Scan for the cell matching the given text and deliver its (x, y) coordinate at center. 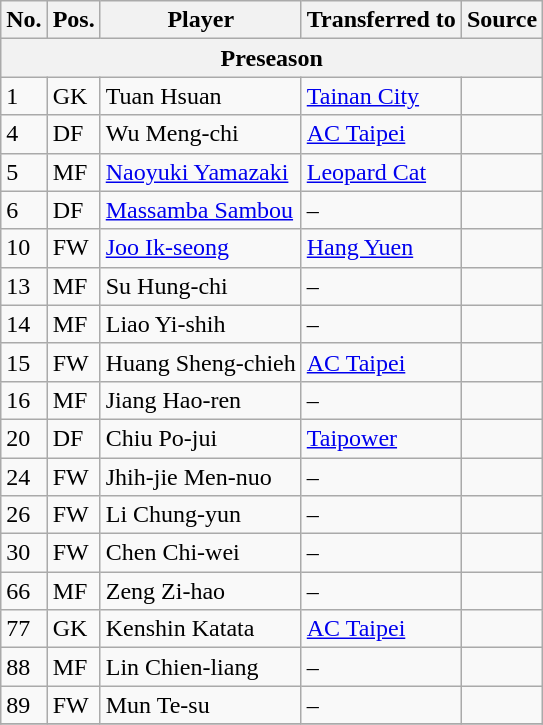
Massamba Sambou (200, 210)
Su Hung-chi (200, 286)
77 (24, 629)
14 (24, 324)
Transferred to (381, 20)
Jhih-jie Men-nuo (200, 477)
Source (502, 20)
26 (24, 515)
10 (24, 248)
Li Chung-yun (200, 515)
Chen Chi-wei (200, 553)
Naoyuki Yamazaki (200, 172)
Lin Chien-liang (200, 667)
4 (24, 134)
89 (24, 705)
Preseason (272, 58)
Leopard Cat (381, 172)
Chiu Po-jui (200, 438)
20 (24, 438)
66 (24, 591)
Mun Te-su (200, 705)
Jiang Hao-ren (200, 400)
1 (24, 96)
6 (24, 210)
Tainan City (381, 96)
Taipower (381, 438)
88 (24, 667)
24 (24, 477)
Player (200, 20)
13 (24, 286)
Kenshin Katata (200, 629)
Liao Yi-shih (200, 324)
16 (24, 400)
5 (24, 172)
Huang Sheng-chieh (200, 362)
No. (24, 20)
Hang Yuen (381, 248)
Wu Meng-chi (200, 134)
Tuan Hsuan (200, 96)
30 (24, 553)
15 (24, 362)
Joo Ik-seong (200, 248)
Pos. (74, 20)
Zeng Zi-hao (200, 591)
